Capture the cell that displays the provided text and extract its [X, Y] central coordinate. 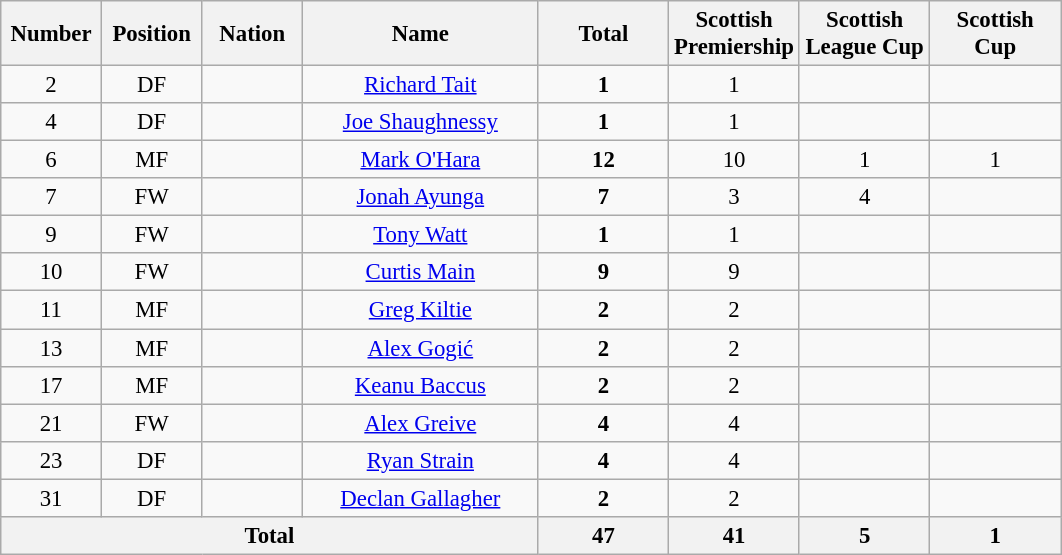
Mark O'Hara [421, 160]
12 [604, 160]
Alex Greive [421, 423]
Nation [252, 34]
Jonah Ayunga [421, 197]
41 [734, 536]
Alex Gogić [421, 348]
23 [52, 460]
Tony Watt [421, 235]
Joe Shaughnessy [421, 122]
Richard Tait [421, 85]
6 [52, 160]
17 [52, 385]
47 [604, 536]
13 [52, 348]
Number [52, 34]
Declan Gallagher [421, 498]
Scottish League Cup [864, 34]
Curtis Main [421, 273]
Position [152, 34]
Greg Kiltie [421, 310]
3 [734, 197]
Scottish Cup [996, 34]
Scottish Premiership [734, 34]
5 [864, 536]
11 [52, 310]
Ryan Strain [421, 460]
Name [421, 34]
Keanu Baccus [421, 385]
21 [52, 423]
31 [52, 498]
